From the cell containing the given text, extract its center point as (x, y) coordinate. 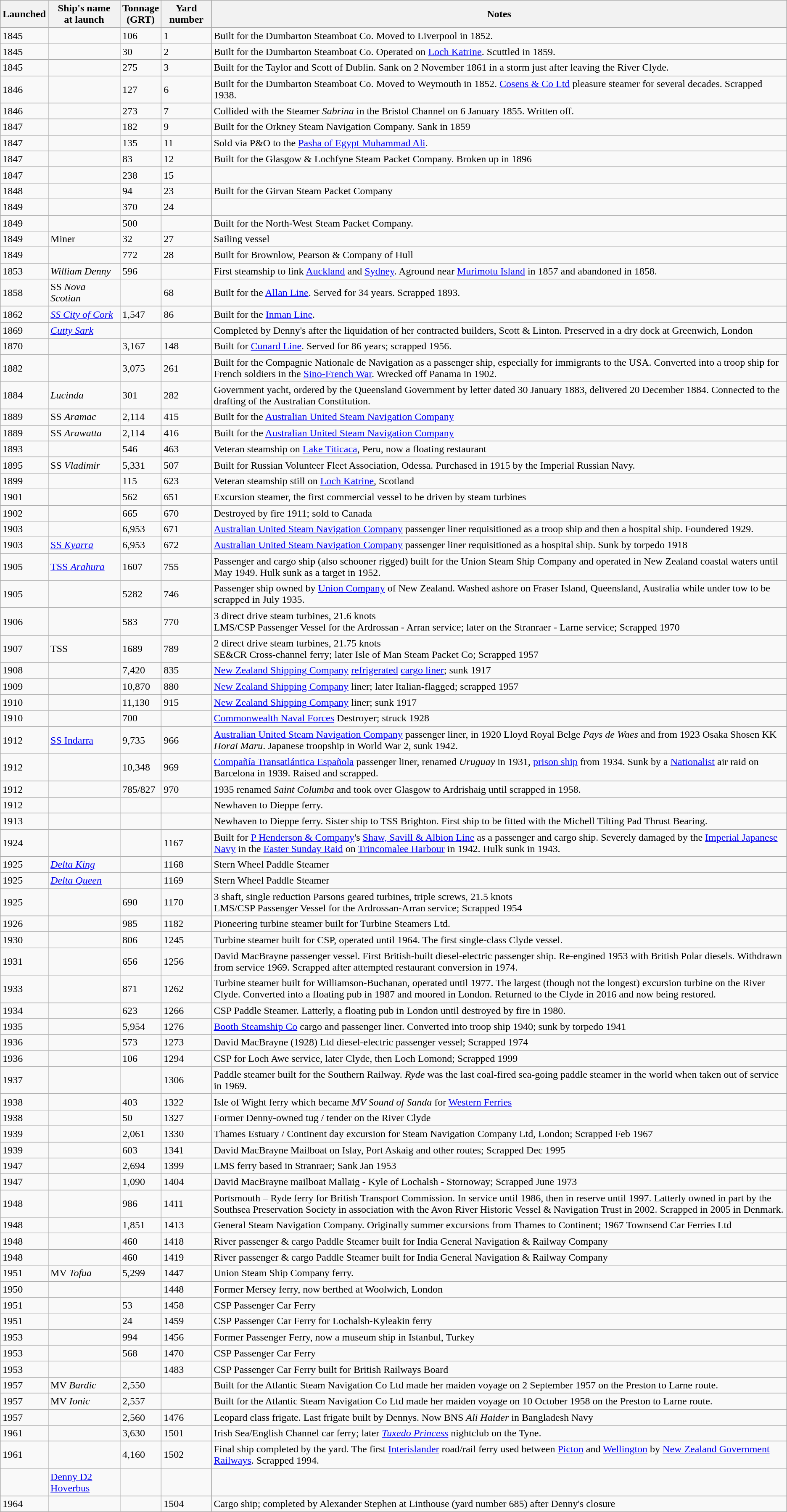
1456 (187, 1337)
Booth Steamship Co cargo and passenger liner. Converted into troop ship 1940; sunk by torpedo 1941 (499, 1026)
9 (187, 127)
Delta King (84, 865)
Australian United Steam Navigation Company passenger liner requisitioned as a troop ship and then a hospital ship. Foundered 1929. (499, 529)
665 (140, 513)
23 (187, 191)
Former Mersey ferry, now berthed at Woolwich, London (499, 1289)
275 (140, 68)
1327 (187, 1118)
985 (140, 924)
SS Vladimir (84, 465)
Built for Cunard Line. Served for 86 years; scrapped 1956. (499, 346)
9,735 (140, 740)
Turbine steamer built for CSP, operated until 1964. The first single-class Clyde vessel. (499, 940)
Built for Brownlow, Pearson & Company of Hull (499, 255)
238 (140, 175)
1419 (187, 1257)
Built for the Inman Line. (499, 314)
Cargo ship; completed by Alexander Stephen at Linthouse (yard number 685) after Denny's closure (499, 1504)
Veteran steamship still on Loch Katrine, Scotland (499, 481)
5,299 (140, 1273)
1245 (187, 940)
507 (187, 465)
1964 (24, 1504)
Built for the Dumbarton Steamboat Co. Moved to Liverpool in 1852. (499, 36)
1330 (187, 1134)
TSS (84, 649)
50 (140, 1118)
1869 (24, 330)
Notes (499, 14)
1884 (24, 395)
Yard number (187, 14)
1913 (24, 821)
Newhaven to Dieppe ferry. Sister ship to TSS Brighton. First ship to be fitted with the Michell Tilting Pad Thrust Bearing. (499, 821)
27 (187, 239)
1169 (187, 881)
86 (187, 314)
New Zealand Shipping Company refrigerated cargo liner; sunk 1917 (499, 670)
New Zealand Shipping Company liner; later Italian-flagged; scrapped 1957 (499, 686)
2,550 (140, 1385)
1418 (187, 1241)
1266 (187, 1011)
Excursion steamer, the first commercial vessel to be driven by steam turbines (499, 497)
1899 (24, 481)
562 (140, 497)
LMS ferry based in Stranraer; Sank Jan 1953 (499, 1166)
1273 (187, 1042)
3,167 (140, 346)
3,075 (140, 368)
1411 (187, 1204)
Paddle steamer built for the Southern Railway. Ryde was the last coal-fired sea-going paddle steamer in the world when taken out of service in 1969. (499, 1080)
1858 (24, 293)
1931 (24, 962)
127 (140, 89)
11,130 (140, 702)
880 (187, 686)
1448 (187, 1289)
1926 (24, 924)
1470 (187, 1353)
1399 (187, 1166)
1502 (187, 1455)
603 (140, 1150)
Pioneering turbine steamer built for Turbine Steamers Ltd. (499, 924)
3,630 (140, 1433)
William Denny (84, 271)
12 (187, 159)
1882 (24, 368)
1950 (24, 1289)
SS Arawatta (84, 433)
Built for the Allan Line. Served for 34 years. Scrapped 1893. (499, 293)
83 (140, 159)
Completed by Denny's after the liquidation of her contracted builders, Scott & Linton. Preserved in a dry dock at Greenwich, London (499, 330)
Built for Russian Volunteer Fleet Association, Odessa. Purchased in 1915 by the Imperial Russian Navy. (499, 465)
1413 (187, 1225)
SS City of Cork (84, 314)
1902 (24, 513)
994 (140, 1337)
Built for the Atlantic Steam Navigation Co Ltd made her maiden voyage on 2 September 1957 on the Preston to Larne route. (499, 1385)
1908 (24, 670)
835 (187, 670)
Sold via P&O to the Pasha of Egypt Muhammad Ali. (499, 143)
5,954 (140, 1026)
General Steam Navigation Company. Originally summer excursions from Thames to Continent; 1967 Townsend Car Ferries Ltd (499, 1225)
403 (140, 1102)
David MacBrayne Mailboat on Islay, Port Askaig and other routes; Scrapped Dec 1995 (499, 1150)
CSP for Loch Awe service, later Clyde, then Loch Lomond; Scrapped 1999 (499, 1058)
CSP Paddle Steamer. Latterly, a floating pub in London until destroyed by fire in 1980. (499, 1011)
690 (140, 902)
1447 (187, 1273)
Thames Estuary / Continent day excursion for Steam Navigation Company Ltd, London; Scrapped Feb 1967 (499, 1134)
1322 (187, 1102)
1476 (187, 1417)
806 (140, 940)
5282 (140, 594)
969 (187, 768)
10,870 (140, 686)
New Zealand Shipping Company liner; sunk 1917 (499, 702)
583 (140, 621)
3 shaft, single reduction Parsons geared turbines, triple screws, 21.5 knotsLMS/CSP Passenger Vessel for the Ardrossan-Arran service; Scrapped 1954 (499, 902)
1907 (24, 649)
CSP Passenger Car Ferry for Lochalsh-Kyleakin ferry (499, 1321)
30 (140, 52)
Miner (84, 239)
772 (140, 255)
1182 (187, 924)
1,090 (140, 1182)
568 (140, 1353)
1501 (187, 1433)
1934 (24, 1011)
2 direct drive steam turbines, 21.75 knotsSE&CR Cross-channel ferry; later Isle of Man Steam Packet Co; Scrapped 1957 (499, 649)
SS Nova Scotian (84, 293)
273 (140, 111)
Built for the Atlantic Steam Navigation Co Ltd made her maiden voyage on 10 October 1958 on the Preston to Larne route. (499, 1401)
1895 (24, 465)
546 (140, 449)
370 (140, 207)
1504 (187, 1504)
Built for the Dumbarton Steamboat Co. Operated on Loch Katrine. Scuttled in 1859. (499, 52)
785/827 (140, 789)
1933 (24, 989)
2,560 (140, 1417)
1483 (187, 1369)
700 (140, 718)
1459 (187, 1321)
6 (187, 89)
1404 (187, 1182)
5,331 (140, 465)
Collided with the Steamer Sabrina in the Bristol Channel on 6 January 1855. Written off. (499, 111)
32 (140, 239)
Former Passenger Ferry, now a museum ship in Istanbul, Turkey (499, 1337)
1853 (24, 271)
Irish Sea/English Channel car ferry; later Tuxedo Princess nightclub on the Tyne. (499, 1433)
1,851 (140, 1225)
2,061 (140, 1134)
2,557 (140, 1401)
1924 (24, 842)
Built for the North-West Steam Packet Company. (499, 223)
970 (187, 789)
746 (187, 594)
182 (140, 127)
10,348 (140, 768)
573 (140, 1042)
94 (140, 191)
261 (187, 368)
Cutty Sark (84, 330)
789 (187, 649)
1 (187, 36)
1306 (187, 1080)
1870 (24, 346)
1937 (24, 1080)
53 (140, 1305)
CSP Passenger Car Ferry built for British Railways Board (499, 1369)
11 (187, 143)
1689 (140, 649)
1262 (187, 989)
1906 (24, 621)
7 (187, 111)
Delta Queen (84, 881)
Built for the Orkney Steam Navigation Company. Sank in 1859 (499, 127)
Denny D2 Hoverbus (84, 1482)
1901 (24, 497)
148 (187, 346)
Ship's nameat launch (84, 14)
15 (187, 175)
1458 (187, 1305)
MV Tofua (84, 1273)
1294 (187, 1058)
Isle of Wight ferry which became MV Sound of Sanda for Western Ferries (499, 1102)
672 (187, 545)
Built for the Taylor and Scott of Dublin. Sank on 2 November 1861 in a storm just after leaving the River Clyde. (499, 68)
Commonwealth Naval Forces Destroyer; struck 1928 (499, 718)
Built for the Glasgow & Lochfyne Steam Packet Company. Broken up in 1896 (499, 159)
670 (187, 513)
1276 (187, 1026)
651 (187, 497)
Sailing vessel (499, 239)
966 (187, 740)
915 (187, 702)
2,694 (140, 1166)
115 (140, 481)
656 (140, 962)
1909 (24, 686)
MV Bardic (84, 1385)
Newhaven to Dieppe ferry. (499, 805)
Former Denny-owned tug / tender on the River Clyde (499, 1118)
Built for the Girvan Steam Packet Company (499, 191)
Tonnage(GRT) (140, 14)
755 (187, 567)
500 (140, 223)
671 (187, 529)
1167 (187, 842)
1168 (187, 865)
1,547 (140, 314)
1935 (24, 1026)
First steamship to link Auckland and Sydney. Aground near Murimotu Island in 1857 and abandoned in 1858. (499, 271)
2 (187, 52)
1256 (187, 962)
416 (187, 433)
MV Ionic (84, 1401)
1607 (140, 567)
SS Kyarra (84, 545)
Destroyed by fire 1911; sold to Canada (499, 513)
1848 (24, 191)
SS Indarra (84, 740)
596 (140, 271)
3 (187, 68)
Built for the Dumbarton Steamboat Co. Moved to Weymouth in 1852. Cosens & Co Ltd pleasure steamer for several decades. Scrapped 1938. (499, 89)
Australian United Steam Navigation Company passenger liner requisitioned as a hospital ship. Sunk by torpedo 1918 (499, 545)
Union Steam Ship Company ferry. (499, 1273)
463 (187, 449)
1862 (24, 314)
Leopard class frigate. Last frigate built by Dennys. Now BNS Ali Haider in Bangladesh Navy (499, 1417)
1341 (187, 1150)
4,160 (140, 1455)
1170 (187, 902)
1935 renamed Saint Columba and took over Glasgow to Ardrishaig until scrapped in 1958. (499, 789)
7,420 (140, 670)
871 (140, 989)
Lucinda (84, 395)
TSS Arahura (84, 567)
1893 (24, 449)
Veteran steamship on Lake Titicaca, Peru, now a floating restaurant (499, 449)
1930 (24, 940)
Launched (24, 14)
135 (140, 143)
986 (140, 1204)
770 (187, 621)
David MacBrayne (1928) Ltd diesel-electric passenger vessel; Scrapped 1974 (499, 1042)
David MacBrayne mailboat Mallaig - Kyle of Lochalsh - Stornoway; Scrapped June 1973 (499, 1182)
SS Aramac (84, 417)
301 (140, 395)
282 (187, 395)
68 (187, 293)
415 (187, 417)
28 (187, 255)
